Return the [X, Y] coordinate for the center point of the cell that contains the specified text.  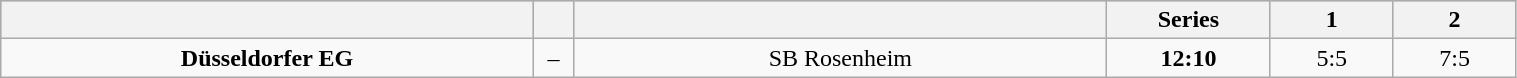
Series [1189, 20]
– [554, 58]
12:10 [1189, 58]
5:5 [1332, 58]
SB Rosenheim [840, 58]
2 [1454, 20]
7:5 [1454, 58]
1 [1332, 20]
Düsseldorfer EG [267, 58]
